Scan for the cell matching the given text and deliver its [X, Y] coordinate at center. 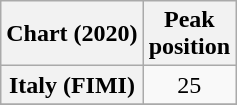
Italy (FIMI) [72, 85]
Chart (2020) [72, 34]
Peakposition [189, 34]
25 [189, 85]
